For the text-containing cell, return its midpoint in [x, y] coordinate format. 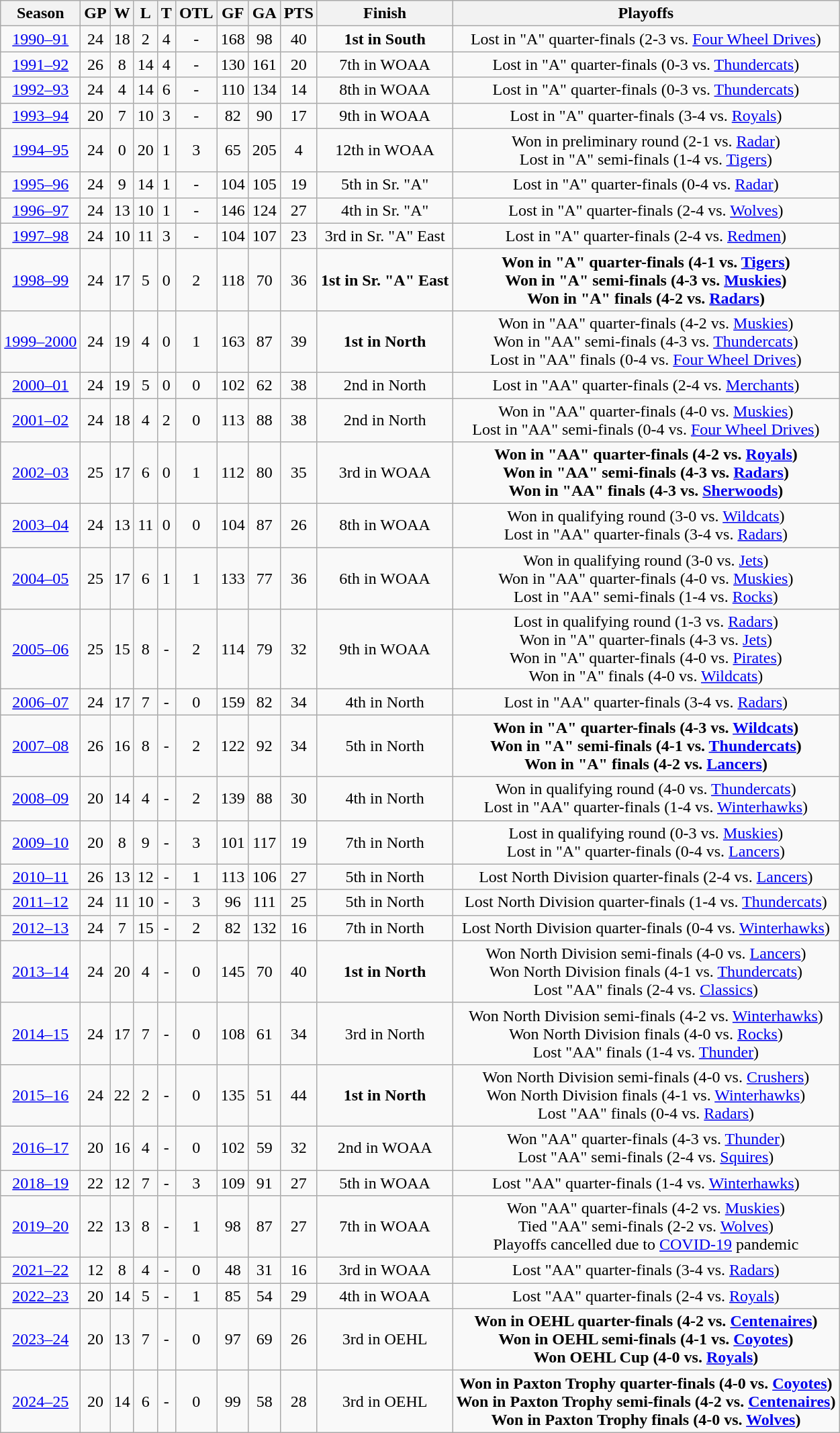
2023–24 [40, 1340]
122 [232, 746]
5th in WOAA [385, 1183]
2014–15 [40, 1033]
Won in "AA" quarter-finals (4-2 vs. Muskies) Won in "AA" semi-finals (4-3 vs. Thundercats) Lost in "AA" finals (0-4 vs. Four Wheel Drives) [646, 341]
1990–91 [40, 39]
29 [298, 1296]
62 [265, 385]
163 [232, 341]
2010–11 [40, 877]
1995–96 [40, 185]
Won North Division semi-finals (4-2 vs. Winterhawks) Won North Division finals (4-0 vs. Rocks) Lost "AA" finals (1-4 vs. Thunder) [646, 1033]
1994–95 [40, 150]
2022–23 [40, 1296]
159 [232, 702]
101 [232, 842]
5th in Sr. "A" [385, 185]
Won in qualifying round (3-0 vs. Wildcats) Lost in "AA" quarter-finals (3-4 vs. Radars) [646, 525]
Won in qualifying round (3-0 vs. Jets) Won in "AA" quarter-finals (4-0 vs. Muskies) Lost in "AA" semi-finals (1-4 vs. Rocks) [646, 578]
Won North Division semi-finals (4-0 vs. Crushers) Won North Division finals (4-1 vs. Winterhawks) Lost "AA" finals (0-4 vs. Radars) [646, 1095]
48 [232, 1270]
2006–07 [40, 702]
65 [232, 150]
Won in "AA" quarter-finals (4-0 vs. Muskies) Lost in "AA" semi-finals (0-4 vs. Four Wheel Drives) [646, 419]
31 [265, 1270]
1999–2000 [40, 341]
23 [298, 236]
4th in WOAA [385, 1296]
12th in WOAA [385, 150]
W [122, 13]
96 [232, 902]
108 [232, 1033]
85 [232, 1296]
168 [232, 39]
2005–06 [40, 649]
106 [265, 877]
97 [232, 1340]
44 [298, 1095]
99 [232, 1401]
2004–05 [40, 578]
111 [265, 902]
79 [265, 649]
105 [265, 185]
80 [265, 473]
Playoffs [646, 13]
1997–98 [40, 236]
130 [232, 64]
Lost in "A" quarter-finals (2-3 vs. Four Wheel Drives) [646, 39]
2018–19 [40, 1183]
139 [232, 798]
Lost in "AA" quarter-finals (3-4 vs. Radars) [646, 702]
59 [265, 1147]
1993–94 [40, 116]
Won in "A" quarter-finals (4-1 vs. Tigers) Won in "A" semi-finals (4-3 vs. Muskies) Won in "A" finals (4-2 vs. Radars) [646, 279]
Season [40, 13]
1st in South [385, 39]
2013–14 [40, 971]
61 [265, 1033]
Won "AA" quarter-finals (4-2 vs. Muskies) Tied "AA" semi-finals (2-2 vs. Wolves) Playoffs cancelled due to COVID-19 pandemic [646, 1227]
77 [265, 578]
118 [232, 279]
114 [232, 649]
Lost North Division quarter-finals (0-4 vs. Winterhawks) [646, 928]
135 [232, 1095]
133 [232, 578]
2nd in WOAA [385, 1147]
2015–16 [40, 1095]
Lost "AA" quarter-finals (2-4 vs. Royals) [646, 1296]
OTL [196, 13]
Lost "AA" quarter-finals (3-4 vs. Radars) [646, 1270]
107 [265, 236]
90 [265, 116]
Won in qualifying round (4-0 vs. Thundercats) Lost in "AA" quarter-finals (1-4 vs. Winterhawks) [646, 798]
2024–25 [40, 1401]
54 [265, 1296]
112 [232, 473]
Won North Division semi-finals (4-0 vs. Lancers) Won North Division finals (4-1 vs. Thundercats) Lost "AA" finals (2-4 vs. Classics) [646, 971]
Lost in "AA" quarter-finals (2-4 vs. Merchants) [646, 385]
PTS [298, 13]
3rd in Sr. "A" East [385, 236]
GA [265, 13]
GP [95, 13]
51 [265, 1095]
2019–20 [40, 1227]
2012–13 [40, 928]
3rd in North [385, 1033]
2021–22 [40, 1270]
110 [232, 90]
1992–93 [40, 90]
2008–09 [40, 798]
91 [265, 1183]
109 [232, 1183]
132 [265, 928]
1991–92 [40, 64]
Finish [385, 13]
134 [265, 90]
2002–03 [40, 473]
28 [298, 1401]
Lost North Division quarter-finals (2-4 vs. Lancers) [646, 877]
1996–97 [40, 210]
58 [265, 1401]
Won in preliminary round (2-1 vs. Radar) Lost in "A" semi-finals (1-4 vs. Tigers) [646, 150]
Lost in "A" quarter-finals (0-4 vs. Radar) [646, 185]
145 [232, 971]
69 [265, 1340]
Won in "A" quarter-finals (4-3 vs. Wildcats) Won in "A" semi-finals (4-1 vs. Thundercats) Won in "A" finals (4-2 vs. Lancers) [646, 746]
6th in WOAA [385, 578]
Lost "AA" quarter-finals (1-4 vs. Winterhawks) [646, 1183]
2007–08 [40, 746]
30 [298, 798]
2000–01 [40, 385]
205 [265, 150]
2016–17 [40, 1147]
4th in Sr. "A" [385, 210]
117 [265, 842]
Won in "AA" quarter-finals (4-2 vs. Royals) Won in "AA" semi-finals (4-3 vs. Radars) Won in "AA" finals (4-3 vs. Sherwoods) [646, 473]
L [145, 13]
35 [298, 473]
2011–12 [40, 902]
92 [265, 746]
Won "AA" quarter-finals (4-3 vs. Thunder) Lost "AA" semi-finals (2-4 vs. Squires) [646, 1147]
1st in Sr. "A" East [385, 279]
2003–04 [40, 525]
1998–99 [40, 279]
161 [265, 64]
Lost in "A" quarter-finals (2-4 vs. Wolves) [646, 210]
146 [232, 210]
2009–10 [40, 842]
39 [298, 341]
124 [265, 210]
Lost North Division quarter-finals (1-4 vs. Thundercats) [646, 902]
Lost in "A" quarter-finals (3-4 vs. Royals) [646, 116]
T [167, 13]
Lost in qualifying round (0-3 vs. Muskies) Lost in "A" quarter-finals (0-4 vs. Lancers) [646, 842]
2001–02 [40, 419]
Lost in "A" quarter-finals (2-4 vs. Redmen) [646, 236]
GF [232, 13]
Won in OEHL quarter-finals (4-2 vs. Centenaires) Won in OEHL semi-finals (4-1 vs. Coyotes) Won OEHL Cup (4-0 vs. Royals) [646, 1340]
